For the text-containing cell, return its midpoint in [x, y] coordinate format. 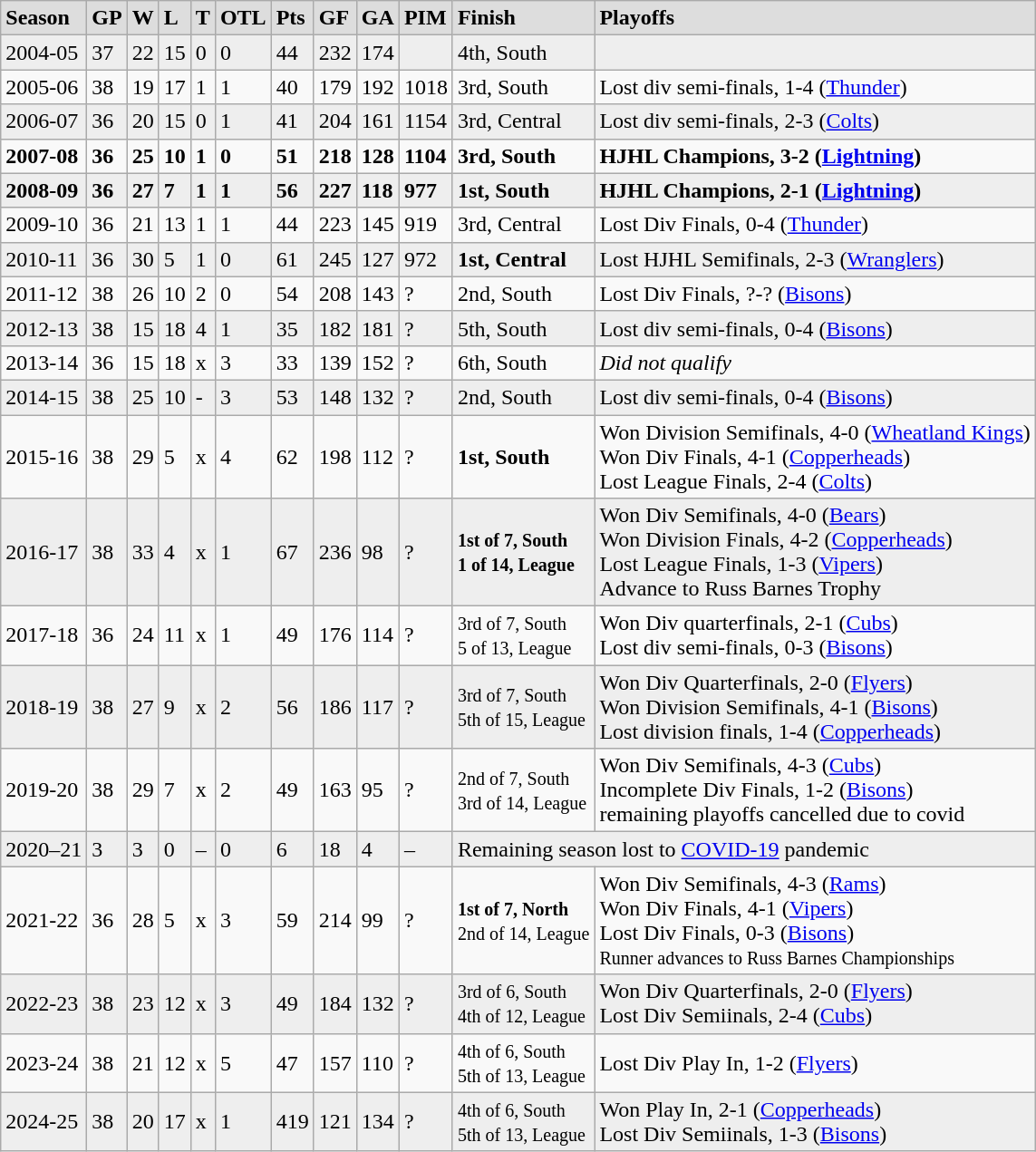
2009-10 [44, 225]
919 [426, 225]
Won Div Quarterfinals, 2-0 (Flyers)Lost Div Semiinals, 2-4 (Cubs) [815, 1004]
W [143, 18]
3rd of 7, South 5 of 13, League [524, 636]
134 [377, 1122]
114 [377, 636]
1018 [426, 87]
95 [377, 790]
121 [335, 1122]
37 [107, 53]
227 [335, 190]
53 [292, 397]
54 [292, 294]
161 [377, 121]
HJHL Champions, 2-1 (Lightning) [815, 190]
2008-09 [44, 190]
19 [143, 87]
157 [335, 1062]
13 [174, 225]
35 [292, 328]
2017-18 [44, 636]
Won Div Semifinals, 4-0 (Bears)Won Division Finals, 4-2 (Copperheads)Lost League Finals, 1-3 (Vipers)Advance to Russ Barnes Trophy [815, 553]
51 [292, 156]
145 [377, 225]
Won Div Quarterfinals, 2-0 (Flyers)Won Division Semifinals, 4-1 (Bisons)Lost division finals, 1-4 (Copperheads) [815, 707]
Pts [292, 18]
176 [335, 636]
204 [335, 121]
Lost HJHL Semifinals, 2-3 (Wranglers) [815, 259]
148 [335, 397]
PIM [426, 18]
181 [377, 328]
2016-17 [44, 553]
Won Play In, 2-1 (Copperheads)Lost Div Semiinals, 1-3 (Bisons) [815, 1122]
223 [335, 225]
Lost div semi-finals, 1-4 (Thunder) [815, 87]
3rd of 7, South 5th of 15, League [524, 707]
118 [377, 190]
184 [335, 1004]
26 [143, 294]
98 [377, 553]
5th, South [524, 328]
Season [44, 18]
2024-25 [44, 1122]
208 [335, 294]
214 [335, 921]
2022-23 [44, 1004]
Won Div Semifinals, 4-3 (Rams)Won Div Finals, 4-1 (Vipers)Lost Div Finals, 0-3 (Bisons)Runner advances to Russ Barnes Championships [815, 921]
2019-20 [44, 790]
2013-14 [44, 363]
2021-22 [44, 921]
110 [377, 1062]
2012-13 [44, 328]
24 [143, 636]
11 [174, 636]
972 [426, 259]
30 [143, 259]
61 [292, 259]
174 [377, 53]
Did not qualify [815, 363]
Finish [524, 18]
Lost Div Play In, 1-2 (Flyers) [815, 1062]
1st, Central [524, 259]
GP [107, 18]
2006-07 [44, 121]
L [174, 18]
Won Div quarterfinals, 2-1 (Cubs)Lost div semi-finals, 0-3 (Bisons) [815, 636]
192 [377, 87]
2010-11 [44, 259]
163 [335, 790]
218 [335, 156]
198 [335, 457]
62 [292, 457]
2023-24 [44, 1062]
59 [292, 921]
4th, South [524, 53]
117 [377, 707]
Won Division Semifinals, 4-0 (Wheatland Kings)Won Div Finals, 4-1 (Copperheads)Lost League Finals, 2-4 (Colts) [815, 457]
112 [377, 457]
GF [335, 18]
99 [377, 921]
245 [335, 259]
- [203, 397]
1st of 7, South 1 of 14, League [524, 553]
Remaining season lost to COVID-19 pandemic [743, 849]
Won Div Semifinals, 4-3 (Cubs)Incomplete Div Finals, 1-2 (Bisons)remaining playoffs cancelled due to covid [815, 790]
236 [335, 553]
1104 [426, 156]
Lost Div Finals, ?-? (Bisons) [815, 294]
2005-06 [44, 87]
2004-05 [44, 53]
22 [143, 53]
6th, South [524, 363]
2015-16 [44, 457]
143 [377, 294]
186 [335, 707]
127 [377, 259]
128 [377, 156]
9 [174, 707]
2nd of 7, South 3rd of 14, League [524, 790]
47 [292, 1062]
179 [335, 87]
1st of 7, North 2nd of 14, League [524, 921]
2020–21 [44, 849]
HJHL Champions, 3-2 (Lightning) [815, 156]
152 [377, 363]
977 [426, 190]
41 [292, 121]
Lost div semi-finals, 2-3 (Colts) [815, 121]
Lost Div Finals, 0-4 (Thunder) [815, 225]
6 [292, 849]
3rd of 6, South 4th of 12, League [524, 1004]
67 [292, 553]
2007-08 [44, 156]
OTL [243, 18]
23 [143, 1004]
28 [143, 921]
40 [292, 87]
232 [335, 53]
1154 [426, 121]
182 [335, 328]
2011-12 [44, 294]
Playoffs [815, 18]
2014-15 [44, 397]
2018-19 [44, 707]
T [203, 18]
419 [292, 1122]
139 [335, 363]
GA [377, 18]
